Scan for the cell matching the given text and deliver its [X, Y] coordinate at center. 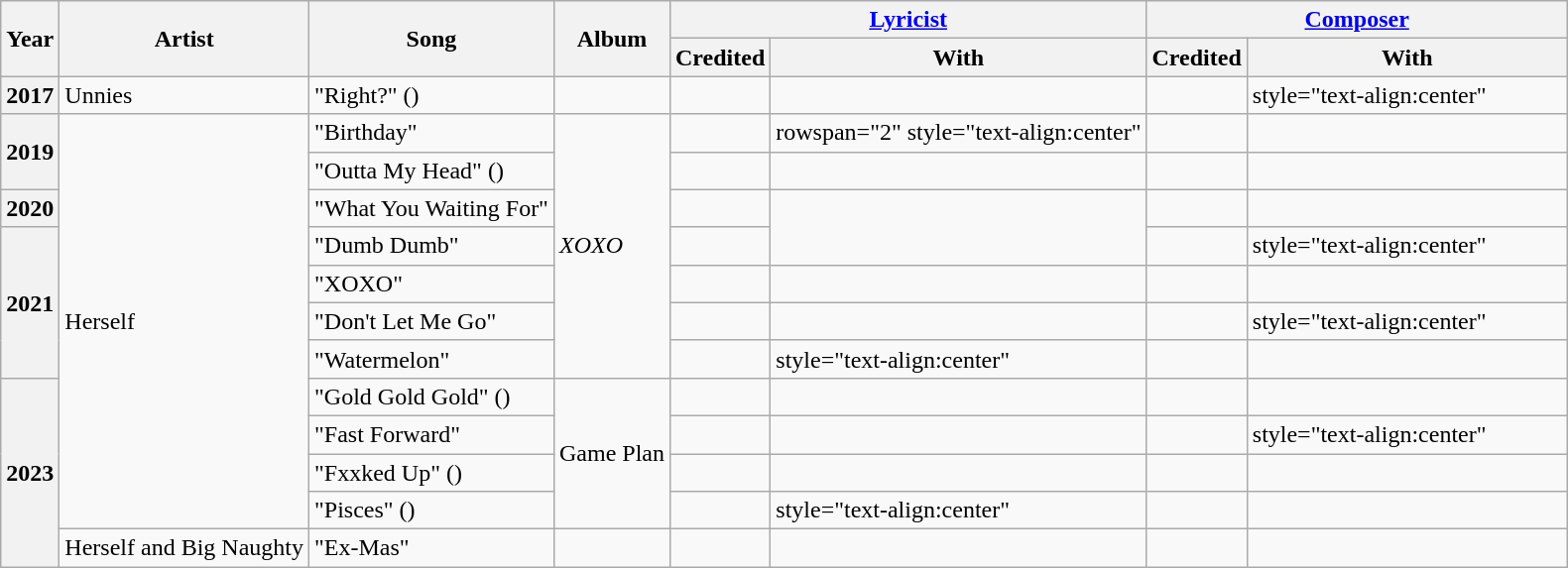
"Don't Let Me Go" [430, 321]
2019 [30, 152]
Composer [1357, 20]
"Ex-Mas" [430, 548]
2021 [30, 302]
Song [430, 39]
Unnies [184, 95]
rowspan="2" style="text-align:center" [958, 133]
"Fxxked Up" () [430, 473]
"XOXO" [430, 284]
"Outta My Head" () [430, 170]
"Fast Forward" [430, 434]
Artist [184, 39]
Herself [184, 321]
Album [611, 39]
XOXO [611, 246]
2017 [30, 95]
Herself and Big Naughty [184, 548]
"Dumb Dumb" [430, 246]
"Gold Gold Gold" () [430, 397]
"Birthday" [430, 133]
"Pisces" () [430, 511]
"What You Waiting For" [430, 208]
2023 [30, 472]
"Right?" () [430, 95]
Lyricist [907, 20]
"Watermelon" [430, 359]
Game Plan [611, 453]
Year [30, 39]
2020 [30, 208]
